Capture the cell that displays the provided text and extract its [x, y] central coordinate. 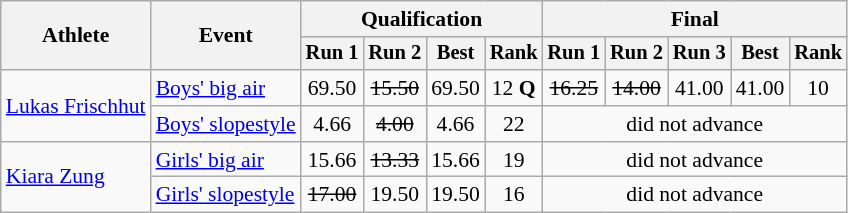
Girls' slopestyle [226, 195]
14.00 [636, 88]
Qualification [422, 19]
Lukas Frischhut [76, 106]
Run 3 [700, 54]
Boys' big air [226, 88]
Event [226, 36]
Athlete [76, 36]
16.25 [574, 88]
Girls' big air [226, 160]
4.00 [394, 124]
19 [514, 160]
10 [818, 88]
16 [514, 195]
Boys' slopestyle [226, 124]
17.00 [332, 195]
Kiara Zung [76, 178]
12 Q [514, 88]
22 [514, 124]
15.50 [394, 88]
13.33 [394, 160]
Final [694, 19]
